Extract the (x, y) coordinate from the center of the cell holding the provided text.  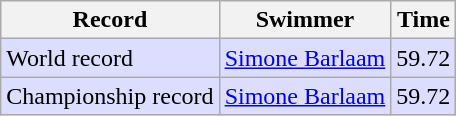
Record (110, 20)
Championship record (110, 96)
World record (110, 58)
Time (424, 20)
Swimmer (305, 20)
